Capture the cell that displays the provided text and extract its (x, y) central coordinate. 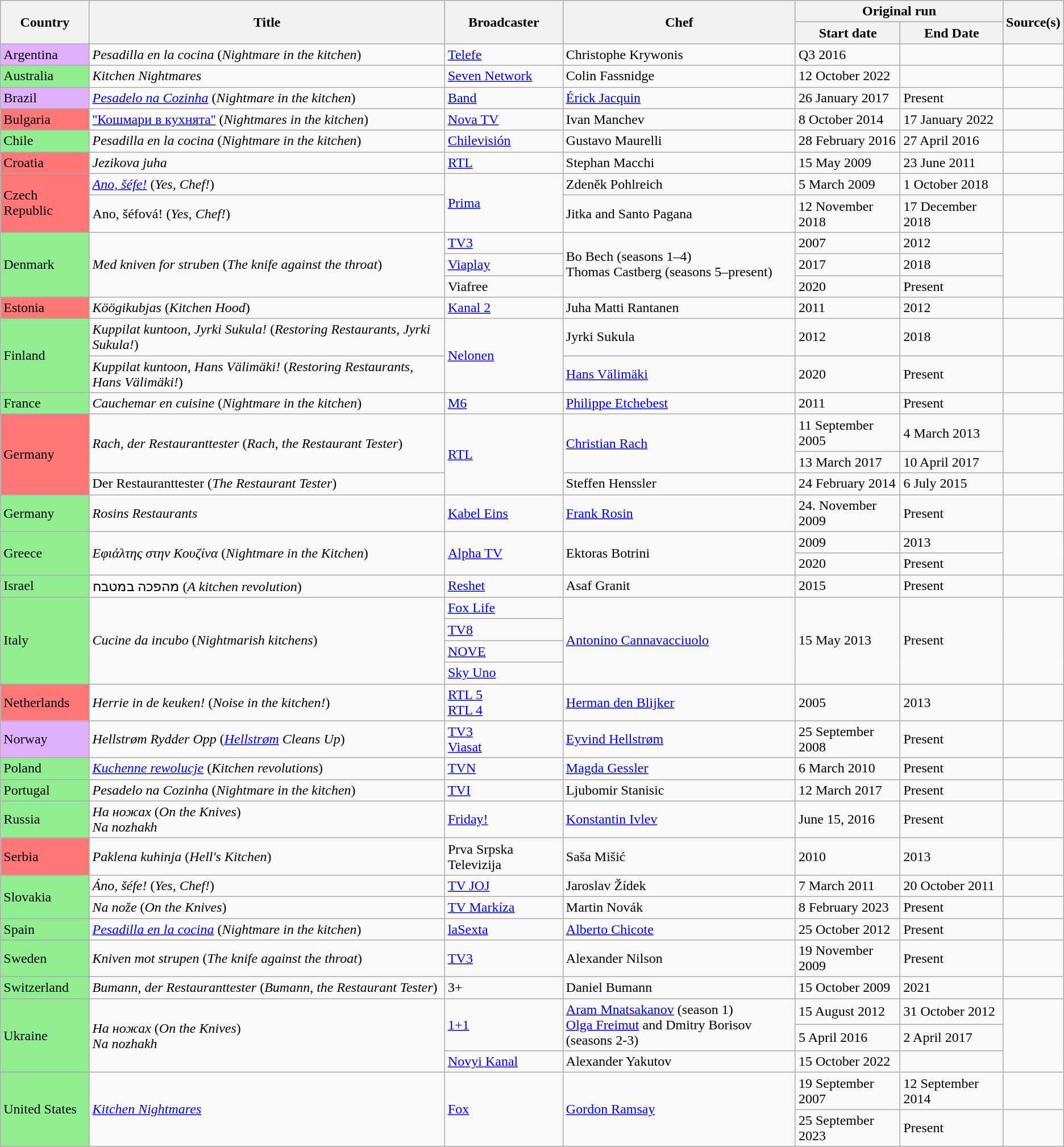
28 February 2016 (847, 141)
Israel (45, 586)
7 March 2011 (847, 886)
Prva Srpska Televizija (504, 856)
TVN (504, 768)
11 September 2005 (847, 433)
Jaroslav Žídek (679, 886)
15 August 2012 (847, 1012)
Jezikova juha (267, 163)
Fox Life (504, 608)
Hellstrøm Rydder Opp (Hellstrøm Cleans Up) (267, 739)
Ano, šéfe! (Yes, Chef!) (267, 184)
Antonino Cannavacciuolo (679, 641)
Na nože (On the Knives) (267, 907)
Kniven mot strupen (The knife against the throat) (267, 958)
24. November 2009 (847, 513)
2005 (847, 703)
15 May 2009 (847, 163)
Greece (45, 553)
Herrie in de keuken! (Noise in the kitchen!) (267, 703)
Ukraine (45, 1036)
RTL 5RTL 4 (504, 703)
Zdeněk Pohlreich (679, 184)
31 October 2012 (951, 1012)
2021 (951, 988)
Daniel Bumann (679, 988)
19 September 2007 (847, 1091)
Fox (504, 1109)
Aram Mnatsakanov (season 1) Olga Freimut and Dmitry Borisov (seasons 2-3) (679, 1025)
15 October 2009 (847, 988)
Bo Bech (seasons 1–4)Thomas Castberg (seasons 5–present) (679, 264)
Cucine da incubo (Nightmarish kitchens) (267, 641)
Stephan Macchi (679, 163)
Martin Novák (679, 907)
Juha Matti Rantanen (679, 308)
Alpha TV (504, 553)
12 November 2018 (847, 214)
United States (45, 1109)
Broadcaster (504, 22)
''Кошмари в кухнята'' (Nightmares in the kitchen) (267, 119)
Colin Fassnidge (679, 76)
Netherlands (45, 703)
2009 (847, 542)
Portugal (45, 790)
Ivan Manchev (679, 119)
Source(s) (1033, 22)
Paklena kuhinja (Hell's Kitchen) (267, 856)
Telefe (504, 55)
Bumann, der Restauranttester (Bumann, the Restaurant Tester) (267, 988)
Ektoras Botrini (679, 553)
Hans Välimäki (679, 374)
12 March 2017 (847, 790)
5 April 2016 (847, 1038)
Áno, šéfe! (Yes, Chef!) (267, 886)
Nelonen (504, 356)
26 January 2017 (847, 98)
Original run (899, 11)
Italy (45, 641)
Chilevisión (504, 141)
Magda Gessler (679, 768)
Friday! (504, 820)
Bulgaria (45, 119)
Title (267, 22)
End Date (951, 33)
25 September 2023 (847, 1128)
Christophe Krywonis (679, 55)
Alexander Yakutov (679, 1062)
Serbia (45, 856)
Norway (45, 739)
Kuppilat kuntoon, Hans Välimäki! (Restoring Restaurants, Hans Välimäki!) (267, 374)
6 July 2015 (951, 484)
Kabel Eins (504, 513)
Viafree (504, 286)
Rach, der Restauranttester (Rach, the Restaurant Tester) (267, 443)
Érick Jacquin (679, 98)
Konstantin Ivlev (679, 820)
Alexander Nilson (679, 958)
Start date (847, 33)
Russia (45, 820)
Kuppilat kuntoon, Jyrki Sukula! (Restoring Restaurants, Jyrki Sukula!) (267, 338)
Jitka and Santo Pagana (679, 214)
Band (504, 98)
8 October 2014 (847, 119)
Sweden (45, 958)
Der Restauranttester (The Restaurant Tester) (267, 484)
8 February 2023 (847, 907)
Novyi Kanal (504, 1062)
12 October 2022 (847, 76)
Seven Network (504, 76)
M6 (504, 404)
Australia (45, 76)
13 March 2017 (847, 462)
1+1 (504, 1025)
TVI (504, 790)
10 April 2017 (951, 462)
15 October 2022 (847, 1062)
20 October 2011 (951, 886)
NOVE (504, 651)
Denmark (45, 264)
25 September 2008 (847, 739)
June 15, 2016 (847, 820)
France (45, 404)
24 February 2014 (847, 484)
Gustavo Maurelli (679, 141)
Εφιάλτης στην Κουζίνα (Nightmare in the Kitchen) (267, 553)
Frank Rosin (679, 513)
19 November 2009 (847, 958)
Slovakia (45, 896)
TV Markíza (504, 907)
Med kniven for struben (The knife against the throat) (267, 264)
Kuchenne rewolucje (Kitchen revolutions) (267, 768)
Reshet (504, 586)
Viaplay (504, 264)
Saša Mišić (679, 856)
Nova TV (504, 119)
Asaf Granit (679, 586)
17 January 2022 (951, 119)
Steffen Henssler (679, 484)
2010 (847, 856)
Chile (45, 141)
Rosins Restaurants (267, 513)
15 May 2013 (847, 641)
Jyrki Sukula (679, 338)
23 June 2011 (951, 163)
TV3Viasat (504, 739)
TV JOJ (504, 886)
2017 (847, 264)
3+ (504, 988)
25 October 2012 (847, 929)
Ljubomir Stanisic (679, 790)
Eyvind Hellstrøm (679, 739)
2 April 2017 (951, 1038)
Czech Republic (45, 202)
Switzerland (45, 988)
17 December 2018 (951, 214)
12 September 2014 (951, 1091)
TV8 (504, 630)
Ano, šéfová! (Yes, Chef!) (267, 214)
Country (45, 22)
Croatia (45, 163)
Chef (679, 22)
2015 (847, 586)
Philippe Etchebest (679, 404)
Poland (45, 768)
4 March 2013 (951, 433)
Gordon Ramsay (679, 1109)
6 March 2010 (847, 768)
Herman den Blijker (679, 703)
Sky Uno (504, 673)
Kanal 2 (504, 308)
laSexta (504, 929)
Christian Rach (679, 443)
Estonia (45, 308)
Spain (45, 929)
מהפכה במטבח (A kitchen revolution) (267, 586)
Alberto Chicote (679, 929)
5 March 2009 (847, 184)
Argentina (45, 55)
27 April 2016 (951, 141)
Prima (504, 202)
Q3 2016 (847, 55)
Finland (45, 356)
Köögikubjas (Kitchen Hood) (267, 308)
Cauchemar en cuisine (Nightmare in the kitchen) (267, 404)
2007 (847, 243)
Brazil (45, 98)
1 October 2018 (951, 184)
